For the text-containing cell, return its midpoint in [x, y] coordinate format. 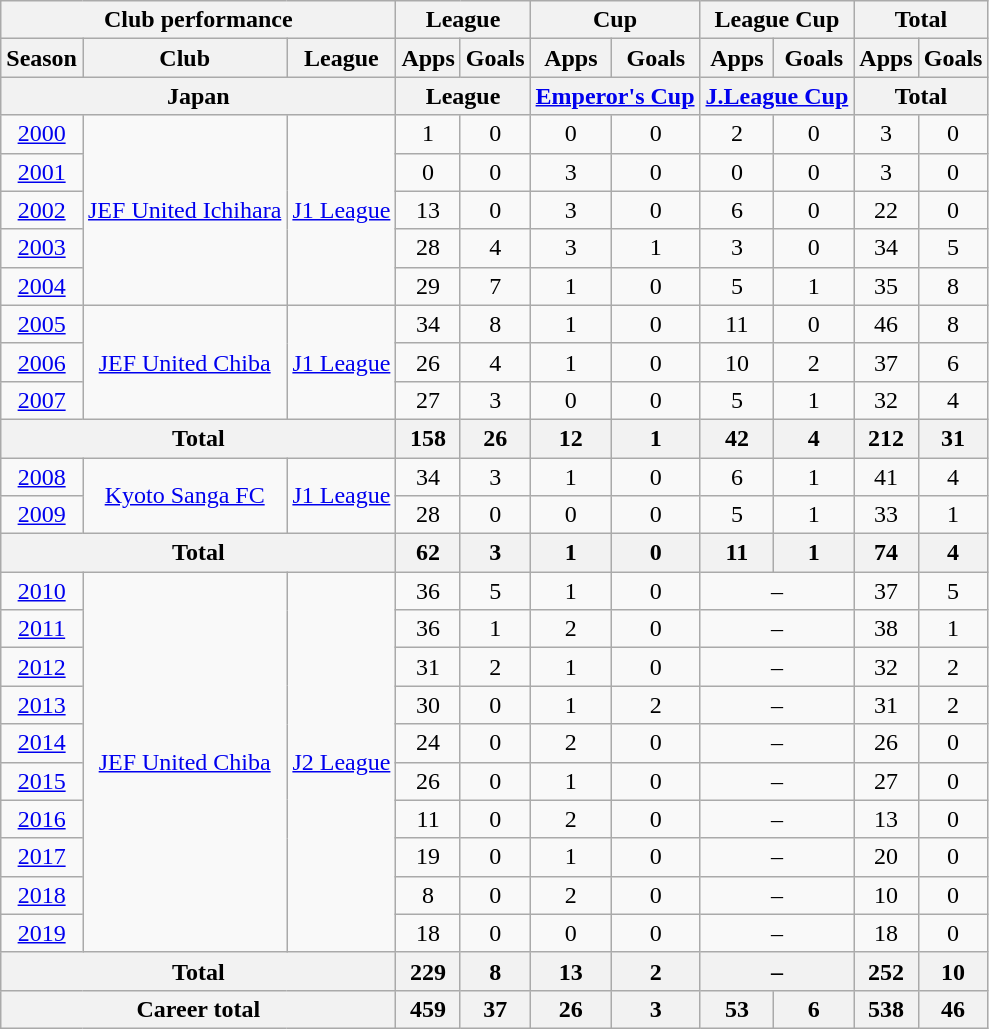
35 [886, 286]
2012 [42, 667]
2006 [42, 362]
2011 [42, 629]
29 [428, 286]
2018 [42, 895]
Club performance [198, 20]
30 [428, 705]
2015 [42, 781]
2013 [42, 705]
2009 [42, 515]
2001 [42, 172]
12 [571, 438]
Season [42, 58]
2004 [42, 286]
Club [184, 58]
Career total [198, 1009]
33 [886, 515]
J2 League [342, 762]
Emperor's Cup [615, 96]
2005 [42, 324]
Kyoto Sanga FC [184, 496]
38 [886, 629]
2019 [42, 933]
2007 [42, 400]
459 [428, 1009]
2000 [42, 134]
Japan [198, 96]
62 [428, 553]
2003 [42, 248]
20 [886, 857]
Cup [615, 20]
158 [428, 438]
42 [737, 438]
22 [886, 210]
538 [886, 1009]
53 [737, 1009]
2017 [42, 857]
2008 [42, 477]
74 [886, 553]
League Cup [777, 20]
7 [495, 286]
2002 [42, 210]
JEF United Ichihara [184, 210]
24 [428, 743]
2016 [42, 819]
41 [886, 477]
212 [886, 438]
19 [428, 857]
2014 [42, 743]
2010 [42, 591]
J.League Cup [777, 96]
229 [428, 971]
252 [886, 971]
